From the cell containing the given text, extract its center point as [X, Y] coordinate. 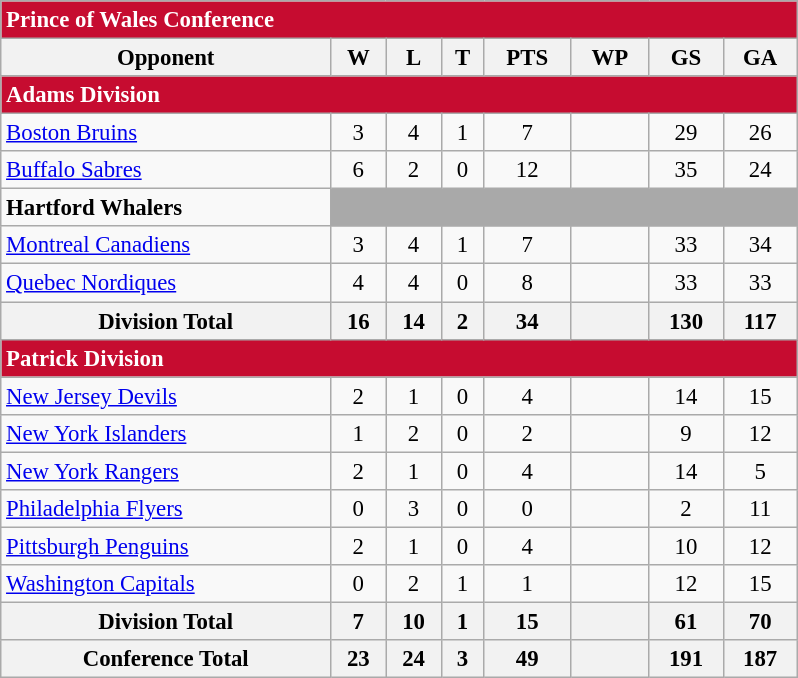
Montreal Canadiens [166, 245]
16 [358, 321]
Hartford Whalers [166, 208]
PTS [528, 57]
26 [760, 133]
Opponent [166, 57]
Philadelphia Flyers [166, 508]
29 [686, 133]
Boston Bruins [166, 133]
GA [760, 57]
New York Islanders [166, 433]
L [414, 57]
Quebec Nordiques [166, 283]
Conference Total [166, 659]
23 [358, 659]
49 [528, 659]
Patrick Division [399, 358]
117 [760, 321]
130 [686, 321]
35 [686, 170]
61 [686, 621]
8 [528, 283]
187 [760, 659]
6 [358, 170]
191 [686, 659]
Pittsburgh Penguins [166, 546]
Washington Capitals [166, 584]
W [358, 57]
WP [610, 57]
Buffalo Sabres [166, 170]
GS [686, 57]
New York Rangers [166, 471]
T [462, 57]
11 [760, 508]
Adams Division [399, 95]
Prince of Wales Conference [399, 20]
New Jersey Devils [166, 396]
70 [760, 621]
9 [686, 433]
5 [760, 471]
